Output the [X, Y] coordinate of the center of the cell containing the given text.  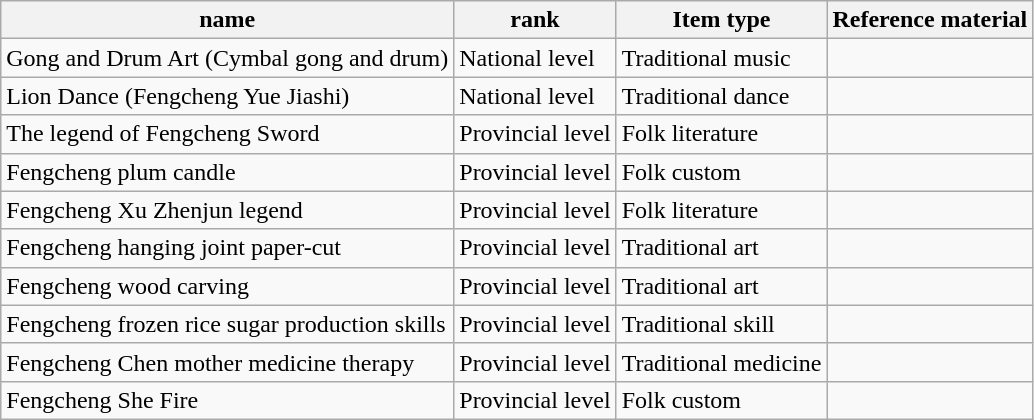
The legend of Fengcheng Sword [228, 134]
Fengcheng plum candle [228, 172]
Traditional music [722, 58]
Fengcheng frozen rice sugar production skills [228, 324]
Traditional dance [722, 96]
Traditional skill [722, 324]
Fengcheng She Fire [228, 400]
Gong and Drum Art (Cymbal gong and drum) [228, 58]
Item type [722, 20]
Fengcheng Chen mother medicine therapy [228, 362]
Fengcheng Xu Zhenjun legend [228, 210]
Traditional medicine [722, 362]
name [228, 20]
Fengcheng hanging joint paper-cut [228, 248]
Reference material [930, 20]
Lion Dance (Fengcheng Yue Jiashi) [228, 96]
Fengcheng wood carving [228, 286]
rank [535, 20]
